Scan for the cell matching the given text and deliver its [X, Y] coordinate at center. 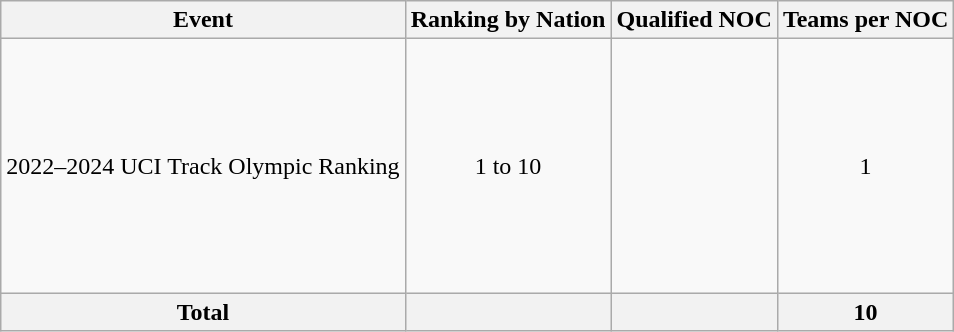
1 [865, 166]
Event [203, 20]
Teams per NOC [865, 20]
Total [203, 312]
10 [865, 312]
2022–2024 UCI Track Olympic Ranking [203, 166]
Ranking by Nation [508, 20]
1 to 10 [508, 166]
Qualified NOC [694, 20]
